Locate the cell with the specified text and output its (x, y) center coordinate. 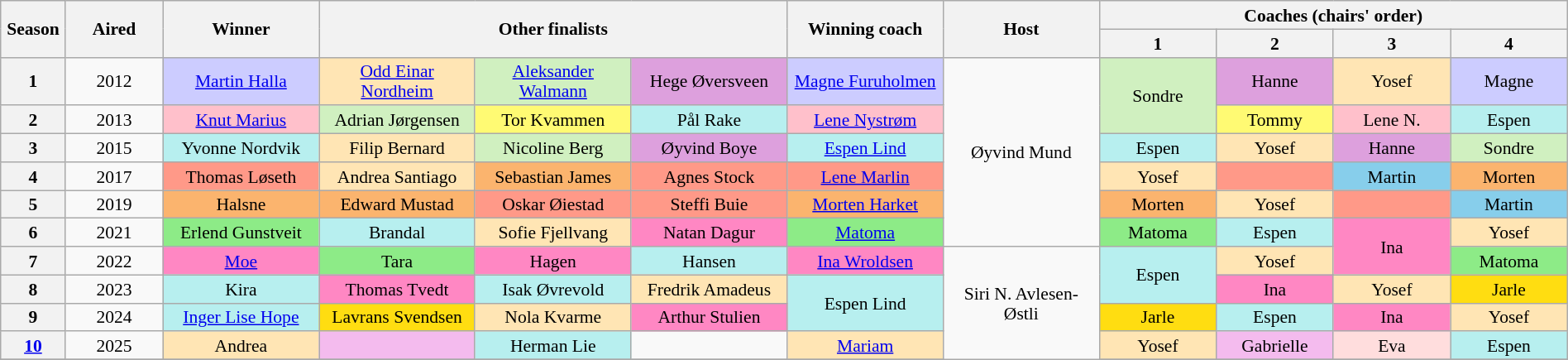
Sebastian James (552, 176)
2025 (114, 346)
Hege Øversveen (710, 81)
Knut Marius (241, 120)
Lavrans Svendsen (397, 317)
Moe (241, 261)
6 (33, 233)
2022 (114, 261)
Lene Marlin (865, 176)
2015 (114, 148)
Øyvind Boye (710, 148)
10 (33, 346)
8 (33, 289)
Thomas Tvedt (397, 289)
2024 (114, 317)
2023 (114, 289)
Magne Furuholmen (865, 81)
Nicoline Berg (552, 148)
Kira (241, 289)
Oskar Øiestad (552, 204)
Siri N. Avlesen-Østli (1021, 303)
Halsne (241, 204)
Arthur Stulien (710, 317)
Andrea (241, 346)
Winning coach (865, 29)
Other finalists (553, 29)
Isak Øvrevold (552, 289)
Lene Nystrøm (865, 120)
Agnes Stock (710, 176)
Brandal (397, 233)
Aired (114, 29)
9 (33, 317)
Magne (1509, 81)
Tara (397, 261)
Aleksander Walmann (552, 81)
Lene N. (1391, 120)
2019 (114, 204)
Filip Bernard (397, 148)
Ina Wroldsen (865, 261)
Eva (1391, 346)
Fredrik Amadeus (710, 289)
Coaches (chairs' order) (1333, 15)
Morten Harket (865, 204)
Pål Rake (710, 120)
Andrea Santiago (397, 176)
Erlend Gunstveit (241, 233)
2021 (114, 233)
Hagen (552, 261)
Natan Dagur (710, 233)
Tor Kvammen (552, 120)
2017 (114, 176)
5 (33, 204)
7 (33, 261)
Winner (241, 29)
Thomas Løseth (241, 176)
Inger Lise Hope (241, 317)
Steffi Buie (710, 204)
Martin Halla (241, 81)
Yvonne Nordvik (241, 148)
Øyvind Mund (1021, 152)
2012 (114, 81)
Herman Lie (552, 346)
2013 (114, 120)
Nola Kvarme (552, 317)
Mariam (865, 346)
Edward Mustad (397, 204)
Gabrielle (1275, 346)
Odd Einar Nordheim (397, 81)
Tommy (1275, 120)
Adrian Jørgensen (397, 120)
Hansen (710, 261)
Host (1021, 29)
Season (33, 29)
Sofie Fjellvang (552, 233)
